Search for the cell housing the specified text and yield its [x, y] center coordinate. 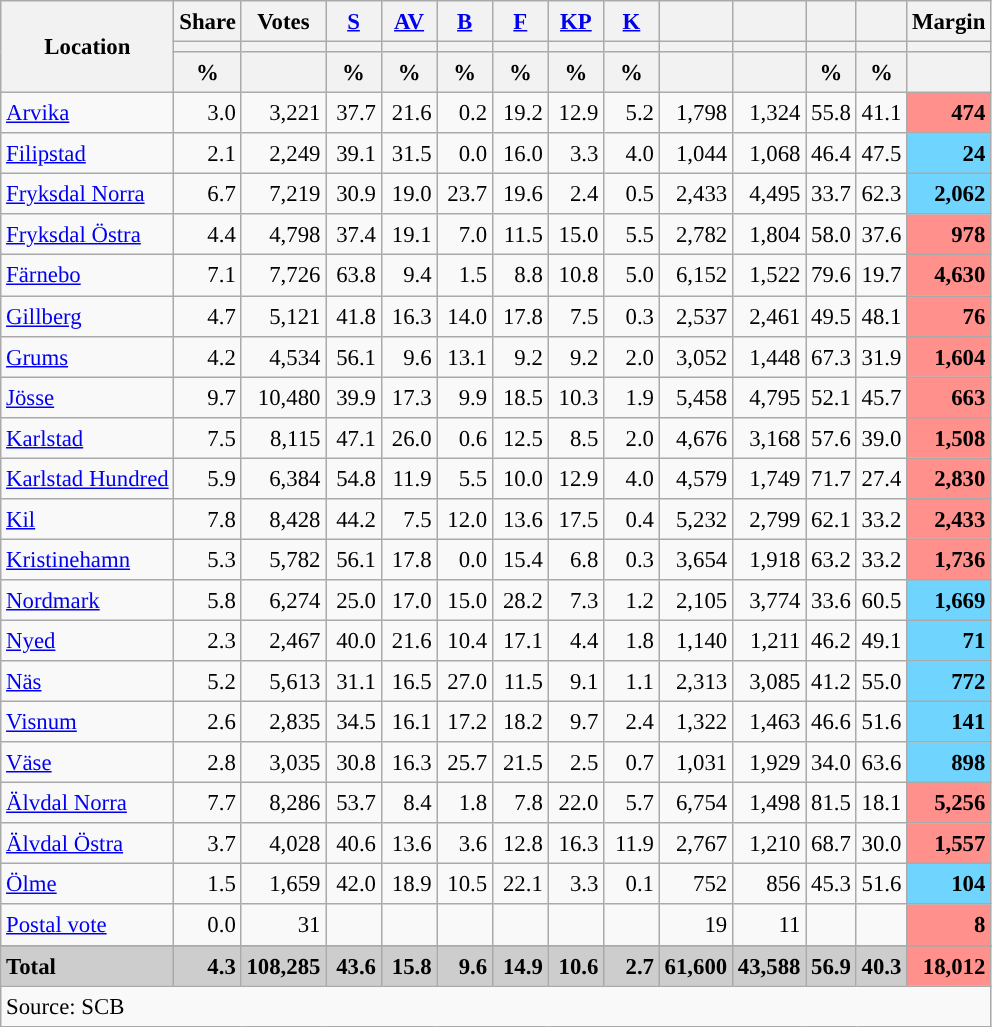
3,221 [284, 114]
62.1 [831, 520]
10.8 [576, 276]
22.1 [520, 884]
1,798 [696, 114]
F [520, 22]
6.8 [576, 560]
Nordmark [88, 600]
63.2 [831, 560]
0.2 [465, 114]
2,830 [949, 478]
33.6 [831, 600]
2.6 [208, 722]
3.7 [208, 844]
856 [770, 884]
55.8 [831, 114]
1,068 [770, 154]
3,774 [770, 600]
1,044 [696, 154]
2.8 [208, 762]
1,659 [284, 884]
2,062 [949, 194]
1,508 [949, 438]
5.7 [632, 804]
2,467 [284, 640]
3,654 [696, 560]
B [465, 22]
10.6 [576, 966]
104 [949, 884]
1,140 [696, 640]
56.9 [831, 966]
2.3 [208, 640]
1.2 [632, 600]
47.5 [881, 154]
24 [949, 154]
34.5 [354, 722]
Location [88, 47]
1,804 [770, 234]
4,028 [284, 844]
39.0 [881, 438]
19.0 [409, 194]
3,168 [770, 438]
6,152 [696, 276]
15.8 [409, 966]
28.2 [520, 600]
30.0 [881, 844]
108,285 [284, 966]
1,918 [770, 560]
Karlstad Hundred [88, 478]
41.2 [831, 682]
54.8 [354, 478]
37.6 [881, 234]
10.4 [465, 640]
17.1 [520, 640]
5,232 [696, 520]
Karlstad [88, 438]
2.1 [208, 154]
41.8 [354, 316]
30.9 [354, 194]
19.6 [520, 194]
18.1 [881, 804]
5.8 [208, 600]
1.9 [632, 398]
68.7 [831, 844]
25.0 [354, 600]
6,274 [284, 600]
49.5 [831, 316]
1,669 [949, 600]
1,324 [770, 114]
60.5 [881, 600]
1,522 [770, 276]
12.0 [465, 520]
Kristinehamn [88, 560]
40.3 [881, 966]
4,630 [949, 276]
9.9 [465, 398]
55.0 [881, 682]
K [632, 22]
12.8 [520, 844]
10.5 [465, 884]
S [354, 22]
18.2 [520, 722]
40.0 [354, 640]
7.1 [208, 276]
18.5 [520, 398]
7.3 [576, 600]
8,286 [284, 804]
Ölme [88, 884]
27.4 [881, 478]
27.0 [465, 682]
14.9 [520, 966]
5.3 [208, 560]
2,799 [770, 520]
13.1 [465, 356]
37.4 [354, 234]
47.1 [354, 438]
45.3 [831, 884]
14.0 [465, 316]
2,767 [696, 844]
4,676 [696, 438]
7,219 [284, 194]
62.3 [881, 194]
49.1 [881, 640]
Fryksdal Östra [88, 234]
6.7 [208, 194]
19 [696, 926]
978 [949, 234]
Total [88, 966]
8,115 [284, 438]
19.2 [520, 114]
10.3 [576, 398]
Färnebo [88, 276]
1.1 [632, 682]
2,313 [696, 682]
76 [949, 316]
34.0 [831, 762]
10,480 [284, 398]
57.6 [831, 438]
0.7 [632, 762]
1,448 [770, 356]
44.2 [354, 520]
40.6 [354, 844]
3,052 [696, 356]
KP [576, 22]
0.1 [632, 884]
31.5 [409, 154]
45.7 [881, 398]
4.3 [208, 966]
5,613 [284, 682]
46.6 [831, 722]
Väse [88, 762]
0.4 [632, 520]
0.5 [632, 194]
1,210 [770, 844]
37.7 [354, 114]
67.3 [831, 356]
23.7 [465, 194]
2,249 [284, 154]
43.6 [354, 966]
3.0 [208, 114]
39.1 [354, 154]
71 [949, 640]
8 [949, 926]
Kil [88, 520]
9.4 [409, 276]
7.0 [465, 234]
53.7 [354, 804]
58.0 [831, 234]
Näs [88, 682]
1,557 [949, 844]
5,256 [949, 804]
2,835 [284, 722]
31 [284, 926]
474 [949, 114]
2,105 [696, 600]
6,384 [284, 478]
19.1 [409, 234]
Filipstad [88, 154]
1,498 [770, 804]
1,736 [949, 560]
7,726 [284, 276]
Gillberg [88, 316]
1,211 [770, 640]
4.7 [208, 316]
21.5 [520, 762]
4.2 [208, 356]
2,537 [696, 316]
16.1 [409, 722]
1,749 [770, 478]
17.2 [465, 722]
Grums [88, 356]
Margin [949, 22]
4,579 [696, 478]
2,461 [770, 316]
752 [696, 884]
3,035 [284, 762]
10.0 [520, 478]
5.9 [208, 478]
5,458 [696, 398]
1,463 [770, 722]
Jösse [88, 398]
33.7 [831, 194]
1,929 [770, 762]
16.5 [409, 682]
2.7 [632, 966]
Älvdal Östra [88, 844]
17.3 [409, 398]
25.7 [465, 762]
18.9 [409, 884]
18,012 [949, 966]
8.5 [576, 438]
Postal vote [88, 926]
8,428 [284, 520]
43,588 [770, 966]
1,604 [949, 356]
Älvdal Norra [88, 804]
9.1 [576, 682]
11 [770, 926]
4,534 [284, 356]
AV [409, 22]
46.2 [831, 640]
8.4 [409, 804]
39.9 [354, 398]
Fryksdal Norra [88, 194]
61,600 [696, 966]
2,782 [696, 234]
898 [949, 762]
3,085 [770, 682]
141 [949, 722]
81.5 [831, 804]
Visnum [88, 722]
63.8 [354, 276]
16.0 [520, 154]
42.0 [354, 884]
17.0 [409, 600]
Votes [284, 22]
71.7 [831, 478]
Source: SCB [496, 1006]
22.0 [576, 804]
17.5 [576, 520]
19.7 [881, 276]
4,495 [770, 194]
79.6 [831, 276]
0.6 [465, 438]
4,798 [284, 234]
Share [208, 22]
26.0 [409, 438]
31.1 [354, 682]
48.1 [881, 316]
15.4 [520, 560]
8.8 [520, 276]
2.5 [576, 762]
6,754 [696, 804]
7.7 [208, 804]
41.1 [881, 114]
31.9 [881, 356]
772 [949, 682]
663 [949, 398]
12.5 [520, 438]
3.6 [465, 844]
5.0 [632, 276]
5,121 [284, 316]
4,795 [770, 398]
Nyed [88, 640]
1,322 [696, 722]
Arvika [88, 114]
30.8 [354, 762]
52.1 [831, 398]
46.4 [831, 154]
63.6 [881, 762]
5,782 [284, 560]
1,031 [696, 762]
